Return the [X, Y] coordinate for the center point of the cell that contains the specified text.  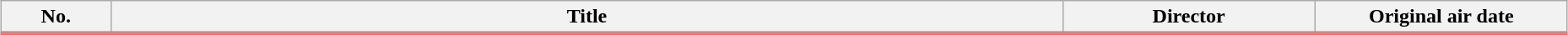
Original air date [1441, 17]
Title [587, 17]
No. [56, 17]
Director [1188, 17]
